Pinpoint the cell where the given text exists, returning its (X, Y) midpoint coordinate. 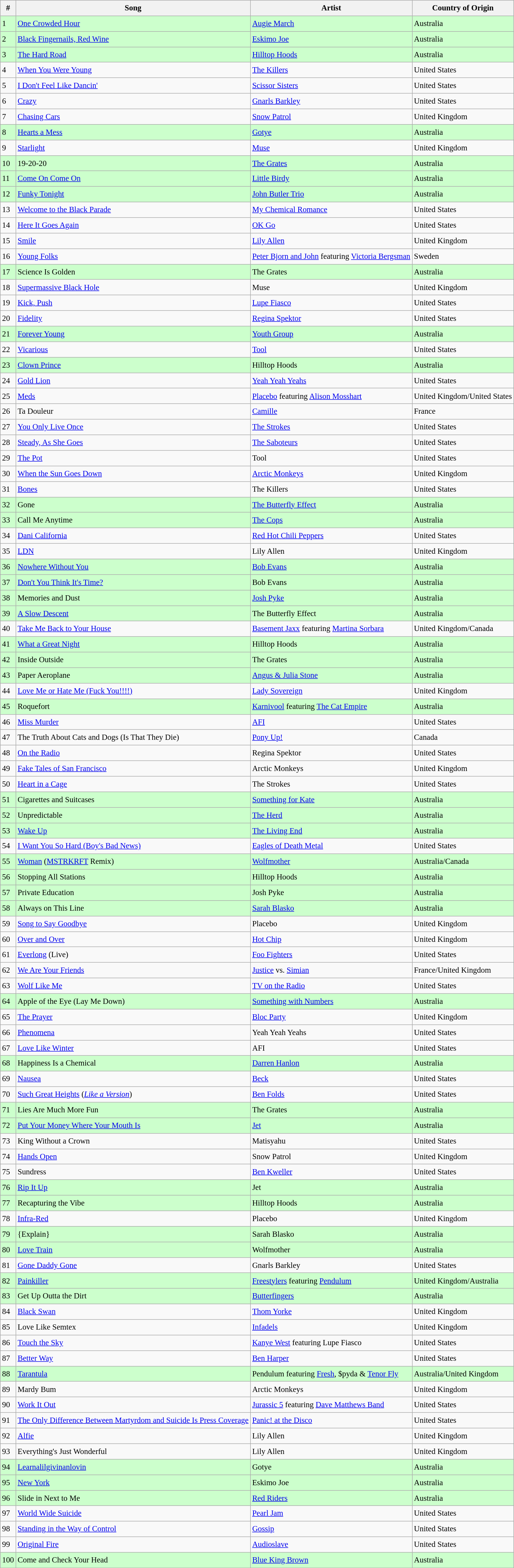
44 (8, 691)
92 (8, 1436)
Get Up Outta the Dirt (133, 1296)
Miss Murder (133, 722)
56 (8, 877)
31 (8, 489)
Audioslave (331, 1545)
Mardy Bum (133, 1390)
47 (8, 737)
Steady, As She Goes (133, 443)
62 (8, 970)
38 (8, 598)
France (463, 412)
45 (8, 706)
Starlight (133, 148)
85 (8, 1327)
69 (8, 1079)
I Don't Feel Like Dancin' (133, 86)
Ta Douleur (133, 412)
35 (8, 552)
3 (8, 55)
Woman (MSTRKRFT Remix) (133, 861)
Painkiller (133, 1281)
Black Fingernails, Red Wine (133, 40)
99 (8, 1545)
Hot Chip (331, 939)
58 (8, 909)
A Slow Descent (133, 613)
What a Great Night (133, 645)
Heart in a Cage (133, 784)
Australia/United Kingdom (463, 1374)
80 (8, 1250)
Justice vs. Simian (331, 970)
32 (8, 505)
72 (8, 1125)
Slide in Next to Me (133, 1498)
On the Radio (133, 753)
86 (8, 1343)
TV on the Radio (331, 986)
Thom Yorke (331, 1312)
Black Swan (133, 1312)
9 (8, 148)
94 (8, 1467)
Song to Say Goodbye (133, 924)
13 (8, 210)
54 (8, 846)
79 (8, 1234)
Eagles of Death Metal (331, 846)
Kick, Push (133, 303)
Camille (331, 412)
18 (8, 288)
United Kingdom/Australia (463, 1281)
Come and Check Your Head (133, 1560)
67 (8, 1048)
Blue King Brown (331, 1560)
43 (8, 676)
70 (8, 1094)
Such Great Heights (Like a Version) (133, 1094)
1 (8, 24)
Come On Come On (133, 179)
64 (8, 1001)
59 (8, 924)
Jurassic 5 featuring Dave Matthews Band (331, 1405)
Don't You Think It's Time? (133, 582)
100 (8, 1560)
91 (8, 1421)
52 (8, 815)
93 (8, 1451)
Phenomena (133, 1033)
Wake Up (133, 831)
Foo Fighters (331, 955)
Wolf Like Me (133, 986)
Gold Lion (133, 380)
Kanye West featuring Lupe Fiasco (331, 1343)
Smile (133, 241)
65 (8, 1017)
{Explain} (133, 1234)
96 (8, 1498)
Placebo featuring Alison Mosshart (331, 396)
16 (8, 256)
Little Birdy (331, 179)
I Want You So Hard (Boy's Bad News) (133, 846)
Over and Over (133, 939)
Infadels (331, 1327)
22 (8, 349)
Something for Kate (331, 800)
You Only Live Once (133, 427)
27 (8, 427)
The Prayer (133, 1017)
Paper Aeroplane (133, 676)
Pendulum featuring Fresh, $pyda & Tenor Fly (331, 1374)
Put Your Money Where Your Mouth Is (133, 1125)
Call Me Anytime (133, 520)
Inside Outside (133, 660)
49 (8, 769)
Touch the Sky (133, 1343)
17 (8, 272)
23 (8, 365)
Sundress (133, 1172)
Meds (133, 396)
25 (8, 396)
63 (8, 986)
84 (8, 1312)
Red Hot Chili Peppers (331, 536)
Infra-Red (133, 1218)
World Wide Suicide (133, 1514)
Work It Out (133, 1405)
Nowhere Without You (133, 567)
Science Is Golden (133, 272)
29 (8, 458)
90 (8, 1405)
Lupe Fiasco (331, 303)
57 (8, 893)
20 (8, 319)
15 (8, 241)
68 (8, 1064)
Stopping All Stations (133, 877)
The Pot (133, 458)
Fake Tales of San Francisco (133, 769)
Welcome to the Black Parade (133, 210)
Everlong (Live) (133, 955)
Red Riders (331, 1498)
We Are Your Friends (133, 970)
Beck (331, 1079)
France/United Kingdom (463, 970)
78 (8, 1218)
When the Sun Goes Down (133, 474)
Ben Kweller (331, 1172)
Tarantula (133, 1374)
46 (8, 722)
89 (8, 1390)
Recapturing the Vibe (133, 1203)
Clown Prince (133, 365)
48 (8, 753)
Bones (133, 489)
19 (8, 303)
Apple of the Eye (Lay Me Down) (133, 1001)
My Chemical Romance (331, 210)
Basement Jaxx featuring Martina Sorbara (331, 629)
Youth Group (331, 334)
Learnalilgivinanlovin (133, 1467)
Love Me or Hate Me (Fuck You!!!!) (133, 691)
LDN (133, 552)
41 (8, 645)
Unpredictable (133, 815)
61 (8, 955)
Supermassive Black Hole (133, 288)
Darren Hanlon (331, 1064)
Vicarious (133, 349)
Something with Numbers (331, 1001)
Fidelity (133, 319)
Lies Are Much More Fun (133, 1110)
11 (8, 179)
Love Like Semtex (133, 1327)
40 (8, 629)
5 (8, 86)
28 (8, 443)
Always on This Line (133, 909)
97 (8, 1514)
83 (8, 1296)
51 (8, 800)
Freestylers featuring Pendulum (331, 1281)
Love Train (133, 1250)
Chasing Cars (133, 116)
Karnivool featuring The Cat Empire (331, 706)
The Herd (331, 815)
Ben Harper (331, 1358)
53 (8, 831)
Gone Daddy Gone (133, 1265)
Peter Bjorn and John featuring Victoria Bergsman (331, 256)
26 (8, 412)
37 (8, 582)
19-20-20 (133, 164)
98 (8, 1529)
Matisyahu (331, 1141)
Sweden (463, 256)
The Hard Road (133, 55)
71 (8, 1110)
John Butler Trio (331, 194)
Country of Origin (463, 8)
42 (8, 660)
Everything's Just Wonderful (133, 1451)
50 (8, 784)
OK Go (331, 225)
Cigarettes and Suitcases (133, 800)
6 (8, 101)
Dani California (133, 536)
Bloc Party (331, 1017)
One Crowded Hour (133, 24)
39 (8, 613)
81 (8, 1265)
55 (8, 861)
Forever Young (133, 334)
Artist (331, 8)
21 (8, 334)
76 (8, 1188)
Memories and Dust (133, 598)
Augie March (331, 24)
Gone (133, 505)
Happiness Is a Chemical (133, 1064)
United Kingdom/United States (463, 396)
Young Folks (133, 256)
10 (8, 164)
Take Me Back to Your House (133, 629)
Pony Up! (331, 737)
87 (8, 1358)
Nausea (133, 1079)
Scissor Sisters (331, 86)
Hearts a Mess (133, 132)
74 (8, 1157)
4 (8, 70)
Butterfingers (331, 1296)
United Kingdom/Canada (463, 629)
66 (8, 1033)
77 (8, 1203)
# (8, 8)
Rip It Up (133, 1188)
Private Education (133, 893)
Original Fire (133, 1545)
Lady Sovereign (331, 691)
Roquefort (133, 706)
33 (8, 520)
New York (133, 1482)
75 (8, 1172)
Funky Tonight (133, 194)
The Cops (331, 520)
30 (8, 474)
Alfie (133, 1436)
73 (8, 1141)
Here It Goes Again (133, 225)
Panic! at the Disco (331, 1421)
Australia/Canada (463, 861)
7 (8, 116)
King Without a Crown (133, 1141)
Love Like Winter (133, 1048)
34 (8, 536)
12 (8, 194)
82 (8, 1281)
Angus & Julia Stone (331, 676)
Ben Folds (331, 1094)
88 (8, 1374)
36 (8, 567)
Canada (463, 737)
8 (8, 132)
2 (8, 40)
Better Way (133, 1358)
The Saboteurs (331, 443)
Pearl Jam (331, 1514)
Standing in the Way of Control (133, 1529)
Hands Open (133, 1157)
When You Were Young (133, 70)
The Truth About Cats and Dogs (Is That They Die) (133, 737)
95 (8, 1482)
The Living End (331, 831)
14 (8, 225)
The Only Difference Between Martyrdom and Suicide Is Press Coverage (133, 1421)
24 (8, 380)
Song (133, 8)
60 (8, 939)
Crazy (133, 101)
Gossip (331, 1529)
